For the text-containing cell, return its midpoint in (x, y) coordinate format. 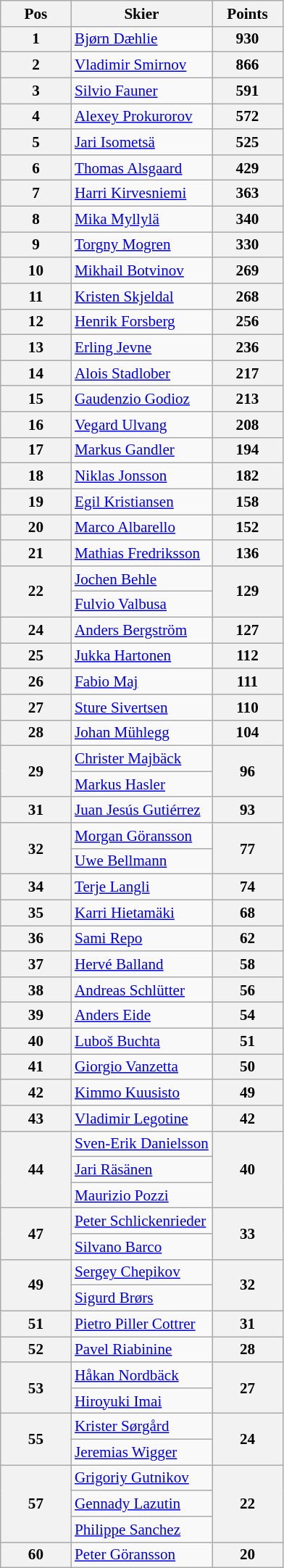
Pavel Riabinine (142, 1350)
Luboš Buchta (142, 1041)
363 (248, 193)
Morgan Göransson (142, 835)
136 (248, 552)
Alois Stadlober (142, 373)
330 (248, 245)
Terje Langli (142, 887)
6 (36, 167)
Harri Kirvesniemi (142, 193)
Johan Mühlegg (142, 732)
Markus Gandler (142, 449)
14 (36, 373)
152 (248, 528)
Sami Repo (142, 938)
7 (36, 193)
35 (36, 912)
Fulvio Valbusa (142, 605)
96 (248, 771)
127 (248, 629)
Christer Majbäck (142, 758)
4 (36, 116)
Sigurd Brørs (142, 1298)
60 (36, 1554)
182 (248, 476)
10 (36, 270)
12 (36, 322)
29 (36, 771)
572 (248, 116)
591 (248, 90)
256 (248, 322)
Jari Räsänen (142, 1170)
50 (248, 1067)
Thomas Alsgaard (142, 167)
Anders Eide (142, 1015)
429 (248, 167)
36 (36, 938)
Hervé Balland (142, 964)
68 (248, 912)
Peter Schlickenrieder (142, 1221)
55 (36, 1440)
Sven-Erik Danielsson (142, 1144)
41 (36, 1067)
Vladimir Legotine (142, 1118)
268 (248, 296)
13 (36, 348)
Mika Myllylä (142, 219)
Krister Sørgård (142, 1427)
Karri Hietamäki (142, 912)
54 (248, 1015)
Peter Göransson (142, 1554)
8 (36, 219)
104 (248, 732)
15 (36, 399)
208 (248, 425)
Juan Jesús Gutiérrez (142, 809)
Markus Hasler (142, 784)
Kristen Skjeldal (142, 296)
Fabio Maj (142, 681)
Grigoriy Gutnikov (142, 1477)
34 (36, 887)
340 (248, 219)
39 (36, 1015)
269 (248, 270)
1 (36, 39)
21 (36, 552)
43 (36, 1118)
Jari Isometsä (142, 142)
Hiroyuki Imai (142, 1401)
Maurizio Pozzi (142, 1195)
26 (36, 681)
5 (36, 142)
Niklas Jonsson (142, 476)
Torgny Mogren (142, 245)
53 (36, 1387)
158 (248, 502)
Vegard Ulvang (142, 425)
Anders Bergström (142, 629)
Pietro Piller Cottrer (142, 1324)
52 (36, 1350)
Pos (36, 13)
3 (36, 90)
525 (248, 142)
58 (248, 964)
Philippe Sanchez (142, 1530)
44 (36, 1169)
9 (36, 245)
217 (248, 373)
93 (248, 809)
Henrik Forsberg (142, 322)
17 (36, 449)
25 (36, 655)
33 (248, 1234)
Jochen Behle (142, 578)
Silvio Fauner (142, 90)
Bjørn Dæhlie (142, 39)
213 (248, 399)
77 (248, 848)
Sergey Chepikov (142, 1272)
19 (36, 502)
236 (248, 348)
Sture Sivertsen (142, 708)
Jukka Hartonen (142, 655)
930 (248, 39)
Gennady Lazutin (142, 1503)
11 (36, 296)
Gaudenzio Godioz (142, 399)
Erling Jevne (142, 348)
2 (36, 65)
Marco Albarello (142, 528)
Points (248, 13)
Håkan Nordbäck (142, 1374)
18 (36, 476)
Vladimir Smirnov (142, 65)
111 (248, 681)
194 (248, 449)
Egil Kristiansen (142, 502)
110 (248, 708)
Alexey Prokurorov (142, 116)
38 (36, 989)
57 (36, 1503)
37 (36, 964)
Andreas Schlütter (142, 989)
Jeremias Wigger (142, 1451)
Mikhail Botvinov (142, 270)
112 (248, 655)
74 (248, 887)
Silvano Barco (142, 1247)
47 (36, 1234)
Giorgio Vanzetta (142, 1067)
62 (248, 938)
Mathias Fredriksson (142, 552)
866 (248, 65)
Kimmo Kuusisto (142, 1092)
56 (248, 989)
129 (248, 592)
Skier (142, 13)
16 (36, 425)
Uwe Bellmann (142, 861)
